Search for the cell housing the specified text and yield its [x, y] center coordinate. 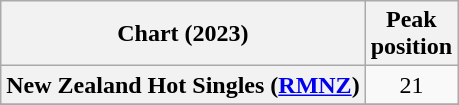
Peakposition [411, 34]
Chart (2023) [183, 34]
New Zealand Hot Singles (RMNZ) [183, 85]
21 [411, 85]
